Pinpoint the cell where the given text exists, returning its [X, Y] midpoint coordinate. 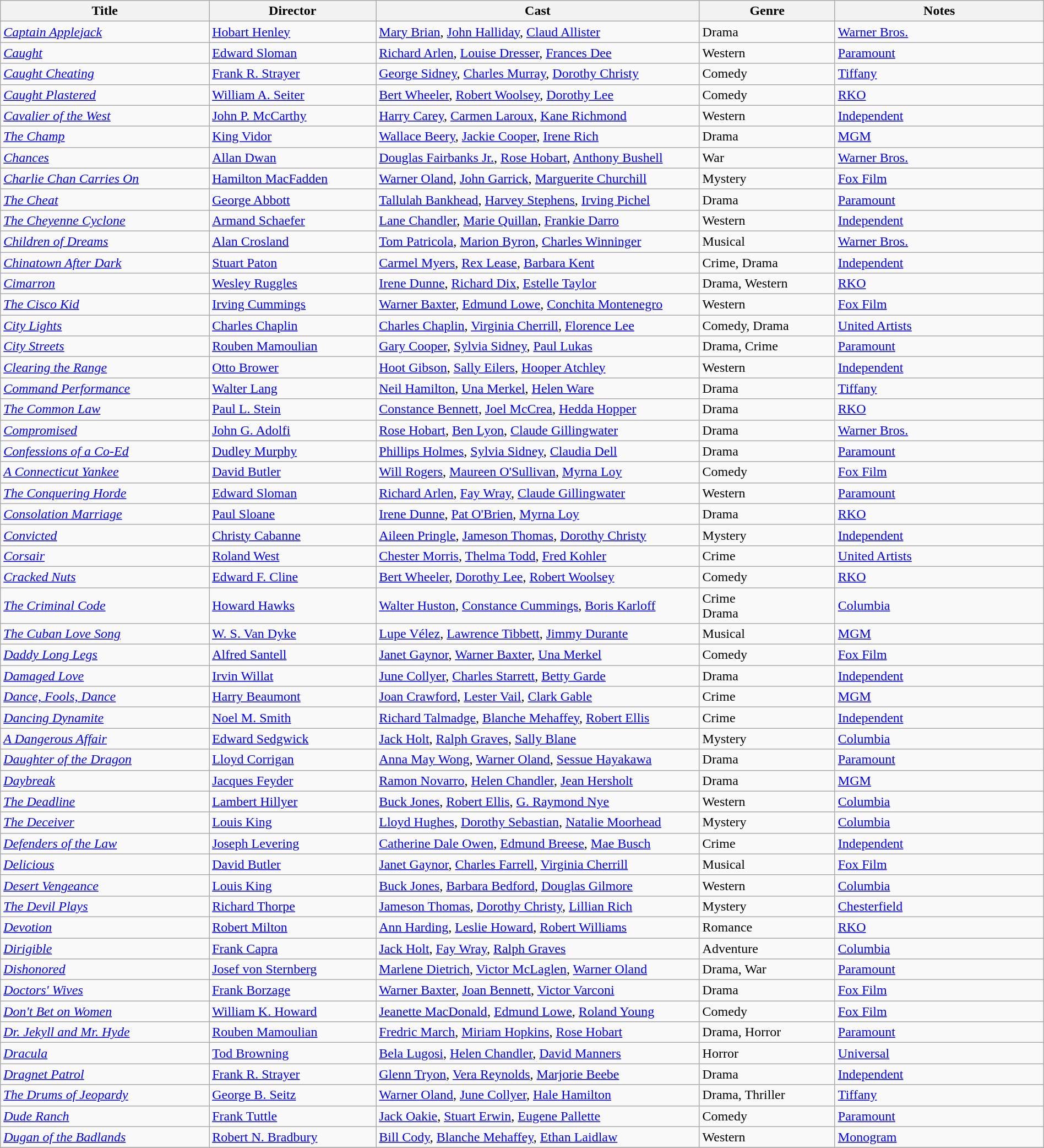
George Sidney, Charles Murray, Dorothy Christy [537, 74]
Desert Vengeance [105, 885]
Genre [767, 11]
Joseph Levering [293, 843]
City Streets [105, 346]
The Cheyenne Cyclone [105, 220]
The Conquering Horde [105, 493]
Lloyd Hughes, Dorothy Sebastian, Natalie Moorhead [537, 822]
Armand Schaefer [293, 220]
Richard Talmadge, Blanche Mehaffey, Robert Ellis [537, 718]
Neil Hamilton, Una Merkel, Helen Ware [537, 388]
Allan Dwan [293, 158]
Lane Chandler, Marie Quillan, Frankie Darro [537, 220]
Constance Bennett, Joel McCrea, Hedda Hopper [537, 409]
Mary Brian, John Halliday, Claud Allister [537, 32]
Paul L. Stein [293, 409]
The Deceiver [105, 822]
Charles Chaplin [293, 326]
Edward F. Cline [293, 577]
Lupe Vélez, Lawrence Tibbett, Jimmy Durante [537, 634]
Jeanette MacDonald, Edmund Lowe, Roland Young [537, 1011]
Frank Borzage [293, 990]
Tallulah Bankhead, Harvey Stephens, Irving Pichel [537, 199]
Defenders of the Law [105, 843]
Cracked Nuts [105, 577]
Bert Wheeler, Dorothy Lee, Robert Woolsey [537, 577]
Frank Capra [293, 948]
Warner Baxter, Edmund Lowe, Conchita Montenegro [537, 305]
Aileen Pringle, Jameson Thomas, Dorothy Christy [537, 535]
Caught Plastered [105, 95]
Will Rogers, Maureen O'Sullivan, Myrna Loy [537, 472]
Roland West [293, 556]
Gary Cooper, Sylvia Sidney, Paul Lukas [537, 346]
War [767, 158]
William K. Howard [293, 1011]
John P. McCarthy [293, 116]
Notes [939, 11]
Damaged Love [105, 676]
Consolation Marriage [105, 514]
W. S. Van Dyke [293, 634]
Charlie Chan Carries On [105, 178]
Howard Hawks [293, 605]
Warner Oland, John Garrick, Marguerite Churchill [537, 178]
Chesterfield [939, 906]
Ramon Novarro, Helen Chandler, Jean Hersholt [537, 781]
Tom Patricola, Marion Byron, Charles Winninger [537, 241]
Glenn Tryon, Vera Reynolds, Marjorie Beebe [537, 1074]
Stuart Paton [293, 263]
Robert N. Bradbury [293, 1137]
Catherine Dale Owen, Edmund Breese, Mae Busch [537, 843]
Irene Dunne, Richard Dix, Estelle Taylor [537, 284]
Walter Huston, Constance Cummings, Boris Karloff [537, 605]
Confessions of a Co-Ed [105, 451]
Alfred Santell [293, 655]
Christy Cabanne [293, 535]
Corsair [105, 556]
Warner Oland, June Collyer, Hale Hamilton [537, 1095]
Dirigible [105, 948]
Dancing Dynamite [105, 718]
Phillips Holmes, Sylvia Sidney, Claudia Dell [537, 451]
Drama, War [767, 970]
Frank Tuttle [293, 1116]
Lloyd Corrigan [293, 760]
Harry Beaumont [293, 697]
Irene Dunne, Pat O'Brien, Myrna Loy [537, 514]
Chances [105, 158]
Don't Bet on Women [105, 1011]
Dr. Jekyll and Mr. Hyde [105, 1032]
Richard Arlen, Louise Dresser, Frances Dee [537, 53]
Drama, Horror [767, 1032]
Janet Gaynor, Charles Farrell, Virginia Cherrill [537, 864]
A Connecticut Yankee [105, 472]
Cimarron [105, 284]
Dude Ranch [105, 1116]
Horror [767, 1053]
Irvin Willat [293, 676]
Tod Browning [293, 1053]
Bela Lugosi, Helen Chandler, David Manners [537, 1053]
The Criminal Code [105, 605]
Adventure [767, 948]
Marlene Dietrich, Victor McLaglen, Warner Oland [537, 970]
Universal [939, 1053]
Clearing the Range [105, 367]
Irving Cummings [293, 305]
Buck Jones, Robert Ellis, G. Raymond Nye [537, 802]
Daughter of the Dragon [105, 760]
The Cisco Kid [105, 305]
Richard Thorpe [293, 906]
Director [293, 11]
Wallace Beery, Jackie Cooper, Irene Rich [537, 137]
Drama, Western [767, 284]
Convicted [105, 535]
Hoot Gibson, Sally Eilers, Hooper Atchley [537, 367]
Drama, Crime [767, 346]
Otto Brower [293, 367]
Comedy, Drama [767, 326]
Jacques Feyder [293, 781]
Jack Oakie, Stuart Erwin, Eugene Pallette [537, 1116]
City Lights [105, 326]
Doctors' Wives [105, 990]
Ann Harding, Leslie Howard, Robert Williams [537, 927]
John G. Adolfi [293, 430]
Charles Chaplin, Virginia Cherrill, Florence Lee [537, 326]
Paul Sloane [293, 514]
Drama, Thriller [767, 1095]
Daddy Long Legs [105, 655]
Douglas Fairbanks Jr., Rose Hobart, Anthony Bushell [537, 158]
Children of Dreams [105, 241]
June Collyer, Charles Starrett, Betty Garde [537, 676]
Walter Lang [293, 388]
The Deadline [105, 802]
The Devil Plays [105, 906]
Rose Hobart, Ben Lyon, Claude Gillingwater [537, 430]
Anna May Wong, Warner Oland, Sessue Hayakawa [537, 760]
Dracula [105, 1053]
Josef von Sternberg [293, 970]
Fredric March, Miriam Hopkins, Rose Hobart [537, 1032]
Jack Holt, Ralph Graves, Sally Blane [537, 739]
King Vidor [293, 137]
Devotion [105, 927]
Hamilton MacFadden [293, 178]
Caught [105, 53]
George Abbott [293, 199]
Bill Cody, Blanche Mehaffey, Ethan Laidlaw [537, 1137]
Warner Baxter, Joan Bennett, Victor Varconi [537, 990]
Chester Morris, Thelma Todd, Fred Kohler [537, 556]
The Cheat [105, 199]
CrimeDrama [767, 605]
Dance, Fools, Dance [105, 697]
Robert Milton [293, 927]
Chinatown After Dark [105, 263]
The Champ [105, 137]
Cast [537, 11]
Crime, Drama [767, 263]
Captain Applejack [105, 32]
Cavalier of the West [105, 116]
Buck Jones, Barbara Bedford, Douglas Gilmore [537, 885]
The Cuban Love Song [105, 634]
The Drums of Jeopardy [105, 1095]
Alan Crosland [293, 241]
Monogram [939, 1137]
Title [105, 11]
Dishonored [105, 970]
Harry Carey, Carmen Laroux, Kane Richmond [537, 116]
Dugan of the Badlands [105, 1137]
Dudley Murphy [293, 451]
William A. Seiter [293, 95]
Janet Gaynor, Warner Baxter, Una Merkel [537, 655]
Hobart Henley [293, 32]
Delicious [105, 864]
Romance [767, 927]
Daybreak [105, 781]
Dragnet Patrol [105, 1074]
Caught Cheating [105, 74]
Wesley Ruggles [293, 284]
Bert Wheeler, Robert Woolsey, Dorothy Lee [537, 95]
Richard Arlen, Fay Wray, Claude Gillingwater [537, 493]
Noel M. Smith [293, 718]
Lambert Hillyer [293, 802]
Jameson Thomas, Dorothy Christy, Lillian Rich [537, 906]
Command Performance [105, 388]
Jack Holt, Fay Wray, Ralph Graves [537, 948]
The Common Law [105, 409]
Compromised [105, 430]
George B. Seitz [293, 1095]
Joan Crawford, Lester Vail, Clark Gable [537, 697]
Edward Sedgwick [293, 739]
Carmel Myers, Rex Lease, Barbara Kent [537, 263]
A Dangerous Affair [105, 739]
